From the cell containing the given text, extract its center point as [x, y] coordinate. 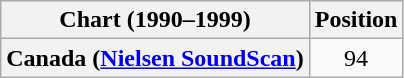
Chart (1990–1999) [155, 20]
Position [356, 20]
94 [356, 58]
Canada (Nielsen SoundScan) [155, 58]
